Detect which cell encompasses the target text, then output its [x, y] center coordinate. 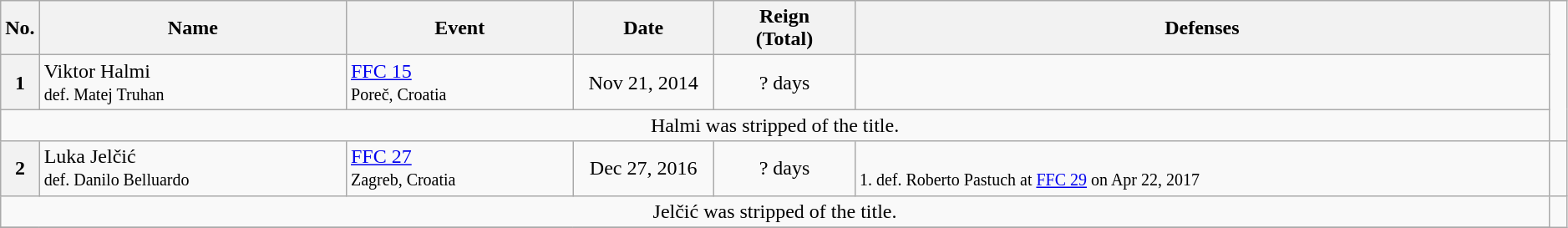
FFC 15Poreč, Croatia [459, 82]
1. def. Roberto Pastuch at FFC 29 on Apr 22, 2017 [1201, 169]
FFC 27Zagreb, Croatia [459, 169]
Dec 27, 2016 [643, 169]
Defenses [1201, 28]
2 [20, 169]
Jelčić was stripped of the title. [775, 211]
Halmi was stripped of the title. [775, 125]
Event [459, 28]
Date [643, 28]
Reign(Total) [785, 28]
Name [192, 28]
Nov 21, 2014 [643, 82]
Luka Jelčićdef. Danilo Belluardo [192, 169]
1 [20, 82]
No. [20, 28]
Viktor Halmidef. Matej Truhan [192, 82]
